Provide the [X, Y] coordinate of the cell's center where the given text is located.  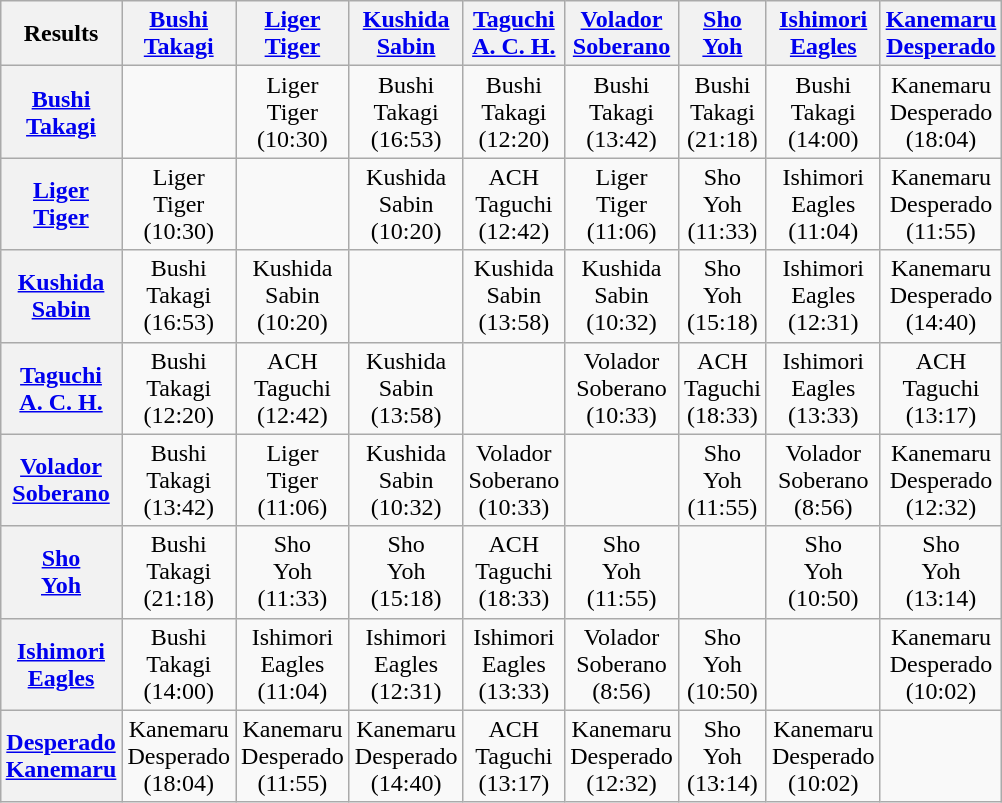
Sho Yoh (13:14) [941, 572]
Kanemaru Desperado (11:55) [941, 204]
Kanemaru Desperado (12:32) [941, 480]
KanemaruDesperado(10:02) [823, 756]
KanemaruDesperado [941, 34]
DesperadoKanemaru [61, 756]
KanemaruDesperado(14:40) [406, 756]
ACH Taguchi (13:17) [941, 388]
Results [61, 34]
Kanemaru Desperado (18:04) [941, 112]
KanemaruDesperado(12:32) [622, 756]
KanemaruDesperado(11:55) [293, 756]
Kanemaru Desperado (14:40) [941, 296]
Kanemaru Desperado (10:02) [941, 664]
ShoYoh(13:14) [722, 756]
KanemaruDesperado(18:04) [179, 756]
ACHTaguchi(13:17) [514, 756]
